Identify which cell holds the provided text, then report its (X, Y) central coordinate. 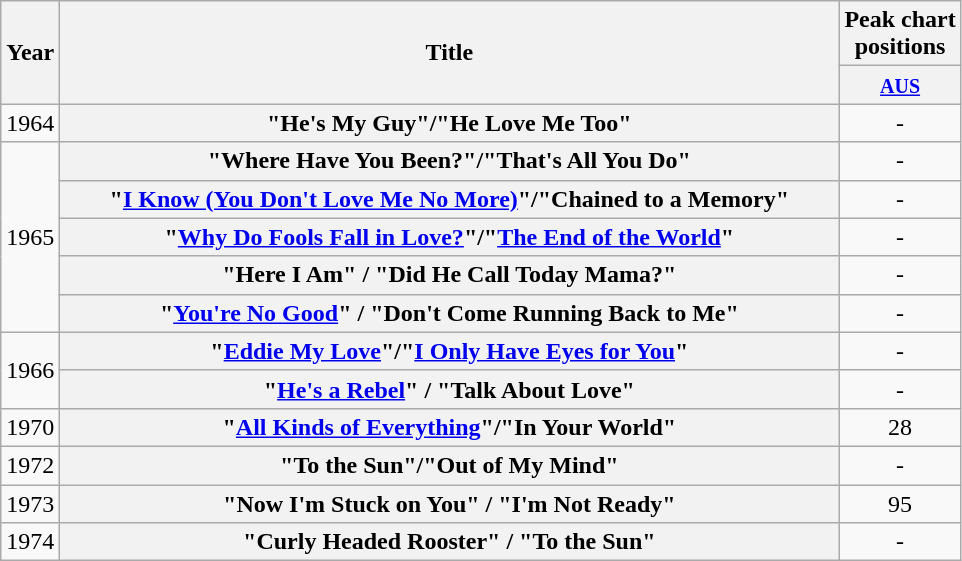
"All Kinds of Everything"/"In Your World" (450, 427)
1972 (30, 465)
AUS (900, 85)
95 (900, 503)
1973 (30, 503)
28 (900, 427)
"To the Sun"/"Out of My Mind" (450, 465)
"Eddie My Love"/"I Only Have Eyes for You" (450, 351)
"He's a Rebel" / "Talk About Love" (450, 389)
1970 (30, 427)
Peak chartpositions (900, 34)
1974 (30, 542)
"You're No Good" / "Don't Come Running Back to Me" (450, 313)
"Here I Am" / "Did He Call Today Mama?" (450, 275)
1966 (30, 370)
1965 (30, 237)
"He's My Guy"/"He Love Me Too" (450, 123)
"Where Have You Been?"/"That's All You Do" (450, 161)
"Now I'm Stuck on You" / "I'm Not Ready" (450, 503)
Title (450, 52)
Year (30, 52)
1964 (30, 123)
"Curly Headed Rooster" / "To the Sun" (450, 542)
"I Know (You Don't Love Me No More)"/"Chained to a Memory" (450, 199)
"Why Do Fools Fall in Love?"/"The End of the World" (450, 237)
